Provide the [x, y] coordinate of the cell's center where the given text is located.  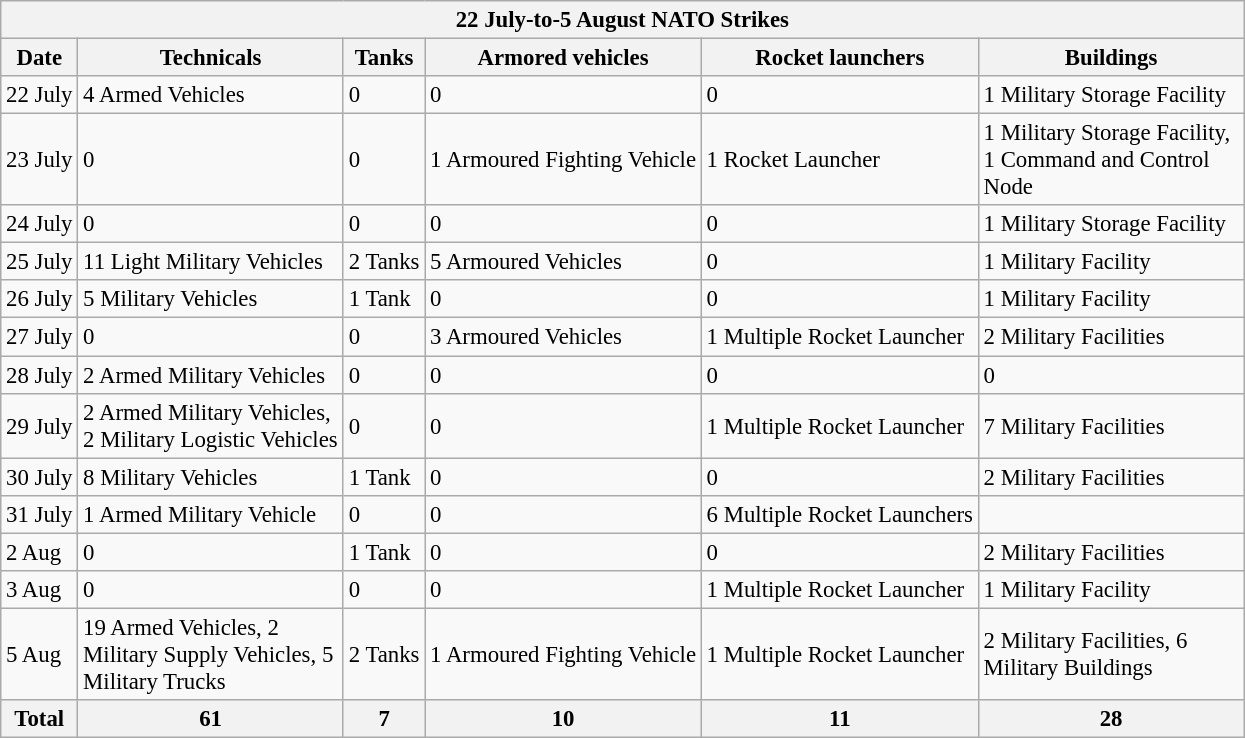
1 Rocket Launcher [840, 160]
1 Armed Military Vehicle [211, 514]
29 July [40, 426]
2 Aug [40, 552]
7 [384, 719]
30 July [40, 477]
Buildings [1111, 58]
Armored vehicles [564, 58]
3 Armoured Vehicles [564, 337]
28 [1111, 719]
7 Military Facilities [1111, 426]
5 Armoured Vehicles [564, 262]
23 July [40, 160]
8 Military Vehicles [211, 477]
22 July-to-5 August NATO Strikes [622, 20]
27 July [40, 337]
Date [40, 58]
Technicals [211, 58]
6 Multiple Rocket Launchers [840, 514]
2 Armed Military Vehicles, 2 Military Logistic Vehicles [211, 426]
61 [211, 719]
Total [40, 719]
4 Armed Vehicles [211, 95]
5 Aug [40, 654]
3 Aug [40, 590]
19 Armed Vehicles, 2 Military Supply Vehicles, 5 Military Trucks [211, 654]
11 [840, 719]
1 Military Storage Facility, 1 Command and Control Node [1111, 160]
2 Armed Military Vehicles [211, 375]
28 July [40, 375]
22 July [40, 95]
24 July [40, 224]
25 July [40, 262]
Tanks [384, 58]
26 July [40, 299]
11 Light Military Vehicles [211, 262]
31 July [40, 514]
Rocket launchers [840, 58]
2 Military Facilities, 6 Military Buildings [1111, 654]
10 [564, 719]
5 Military Vehicles [211, 299]
